Extract the (x, y) coordinate from the center of the cell holding the provided text.  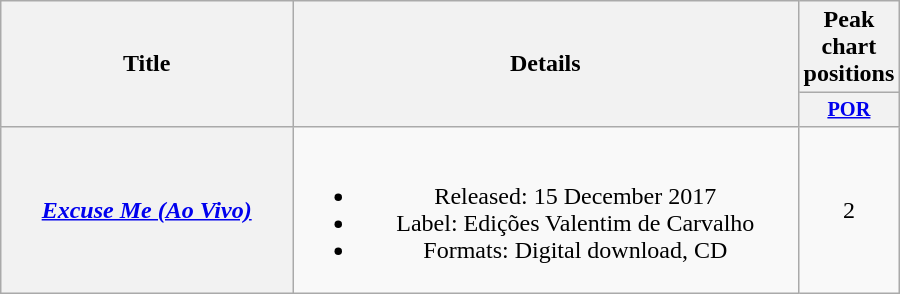
2 (849, 210)
Details (546, 64)
Peak chart positions (849, 47)
Excuse Me (Ao Vivo) (147, 210)
POR (849, 110)
Released: 15 December 2017Label: Edições Valentim de CarvalhoFormats: Digital download, CD (546, 210)
Title (147, 64)
